Extract the (x, y) coordinate from the center of the cell holding the provided text.  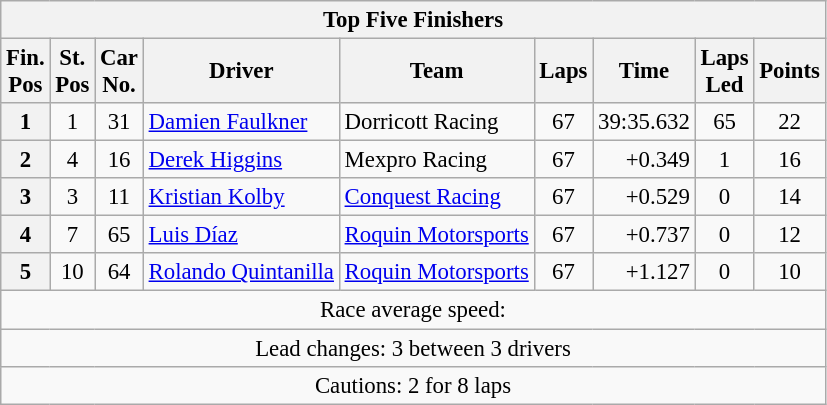
Rolando Quintanilla (241, 273)
Top Five Finishers (414, 20)
Points (790, 72)
Conquest Racing (436, 197)
Kristian Kolby (241, 197)
+0.529 (644, 197)
Luis Díaz (241, 235)
22 (790, 122)
39:35.632 (644, 122)
Cautions: 2 for 8 laps (414, 385)
11 (120, 197)
5 (26, 273)
CarNo. (120, 72)
Derek Higgins (241, 160)
Driver (241, 72)
7 (72, 235)
Dorricott Racing (436, 122)
Fin.Pos (26, 72)
LapsLed (724, 72)
Lead changes: 3 between 3 drivers (414, 348)
12 (790, 235)
Damien Faulkner (241, 122)
+0.349 (644, 160)
+0.737 (644, 235)
+1.127 (644, 273)
St.Pos (72, 72)
Laps (564, 72)
31 (120, 122)
Time (644, 72)
64 (120, 273)
2 (26, 160)
Team (436, 72)
14 (790, 197)
Race average speed: (414, 310)
Mexpro Racing (436, 160)
